From the cell containing the given text, extract its center point as [x, y] coordinate. 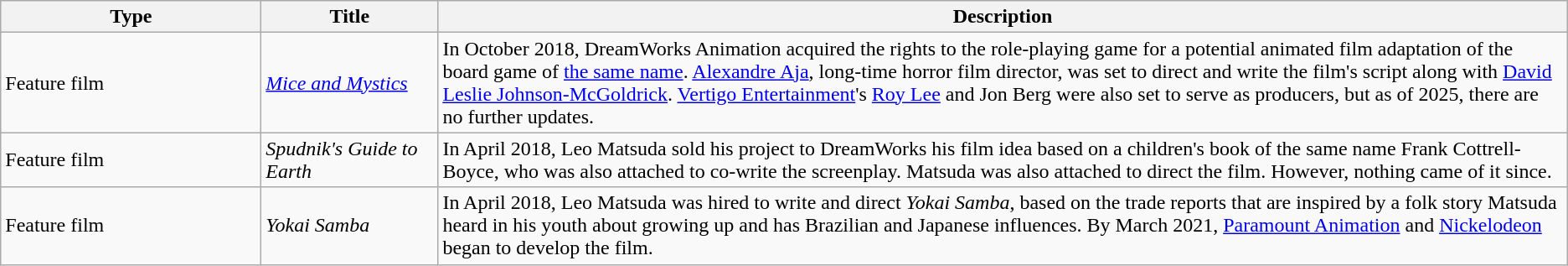
Description [1003, 17]
Spudnik's Guide to Earth [350, 159]
Mice and Mystics [350, 82]
Yokai Samba [350, 226]
Type [131, 17]
Title [350, 17]
